Scan for the cell matching the given text and deliver its (X, Y) coordinate at center. 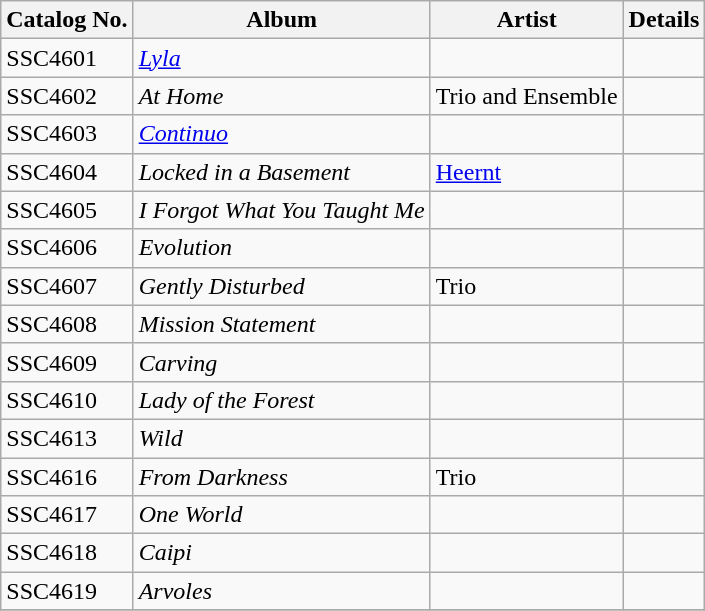
Gently Disturbed (282, 286)
Arvoles (282, 591)
Details (664, 20)
From Darkness (282, 477)
SSC4604 (67, 172)
One World (282, 515)
Mission Statement (282, 324)
SSC4602 (67, 96)
Trio and Ensemble (526, 96)
Catalog No. (67, 20)
SSC4608 (67, 324)
Locked in a Basement (282, 172)
Heernt (526, 172)
Album (282, 20)
Continuo (282, 134)
I Forgot What You Taught Me (282, 210)
SSC4617 (67, 515)
SSC4603 (67, 134)
SSC4613 (67, 438)
SSC4606 (67, 248)
Carving (282, 362)
Evolution (282, 248)
Artist (526, 20)
SSC4607 (67, 286)
SSC4601 (67, 58)
Caipi (282, 553)
SSC4616 (67, 477)
Lady of the Forest (282, 400)
SSC4618 (67, 553)
SSC4605 (67, 210)
SSC4619 (67, 591)
At Home (282, 96)
Wild (282, 438)
Lyla (282, 58)
SSC4610 (67, 400)
SSC4609 (67, 362)
